Detect which cell encompasses the target text, then output its [X, Y] center coordinate. 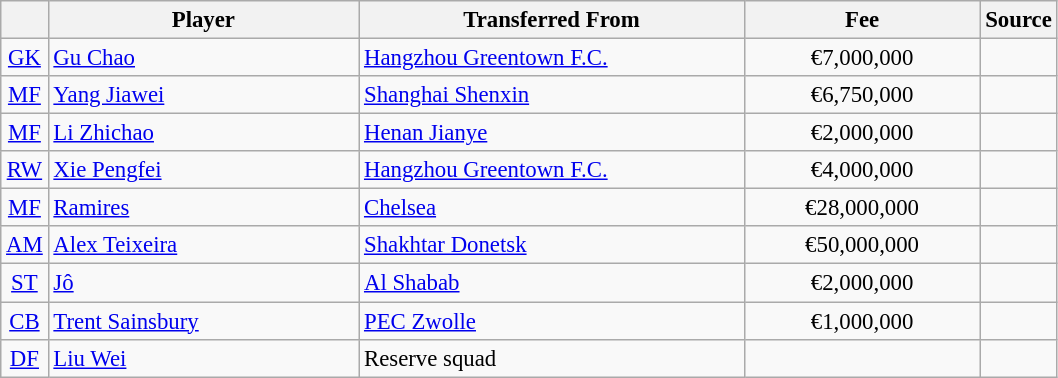
Shakhtar Donetsk [552, 245]
Trent Sainsbury [204, 321]
Alex Teixeira [204, 245]
Transferred From [552, 20]
Shanghai Shenxin [552, 95]
Reserve squad [552, 358]
Li Zhichao [204, 133]
€50,000,000 [862, 245]
Liu Wei [204, 358]
GK [24, 58]
€28,000,000 [862, 208]
€6,750,000 [862, 95]
€7,000,000 [862, 58]
Source [1018, 20]
€1,000,000 [862, 321]
Jô [204, 283]
Fee [862, 20]
Gu Chao [204, 58]
Al Shabab [552, 283]
DF [24, 358]
Chelsea [552, 208]
PEC Zwolle [552, 321]
Yang Jiawei [204, 95]
Henan Jianye [552, 133]
Ramires [204, 208]
€4,000,000 [862, 170]
CB [24, 321]
AM [24, 245]
Xie Pengfei [204, 170]
RW [24, 170]
Player [204, 20]
ST [24, 283]
